Find where the given text appears and provide that cell's center as (X, Y) coordinate. 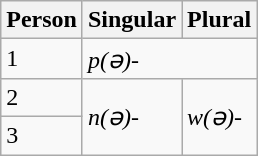
1 (42, 59)
Plural (220, 20)
p(ə)- (169, 59)
3 (42, 135)
2 (42, 97)
Singular (132, 20)
Person (42, 20)
w(ə)- (220, 116)
n(ə)- (132, 116)
